Search for the cell housing the specified text and yield its [x, y] center coordinate. 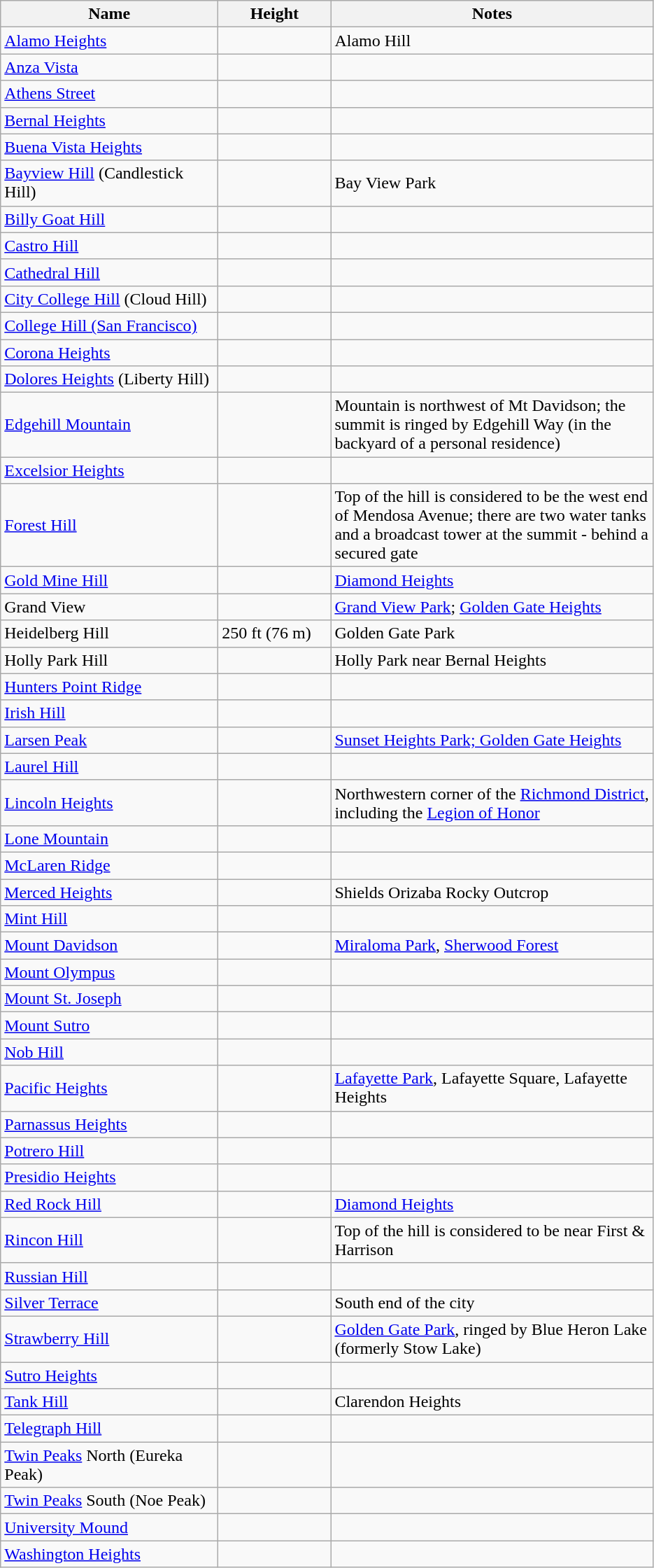
Potrero Hill [109, 1151]
Mount St. Joseph [109, 999]
Rincon Hill [109, 1240]
Bernal Heights [109, 120]
University Mound [109, 1527]
Castro Hill [109, 246]
Golden Gate Park [492, 633]
Holly Park near Bernal Heights [492, 660]
Athens Street [109, 94]
Parnassus Heights [109, 1124]
Dolores Heights (Liberty Hill) [109, 379]
Strawberry Hill [109, 1338]
Golden Gate Park, ringed by Blue Heron Lake (formerly Stow Lake) [492, 1338]
Grand View Park; Golden Gate Heights [492, 607]
Anza Vista [109, 67]
Washington Heights [109, 1554]
Height [274, 14]
Bayview Hill (Candlestick Hill) [109, 183]
Cathedral Hill [109, 272]
Irish Hill [109, 713]
Bay View Park [492, 183]
Sutro Heights [109, 1375]
Holly Park Hill [109, 660]
Clarendon Heights [492, 1402]
Mount Olympus [109, 972]
Excelsior Heights [109, 470]
Red Rock Hill [109, 1204]
Alamo Heights [109, 41]
Twin Peaks South (Noe Peak) [109, 1501]
Lincoln Heights [109, 802]
Shields Orizaba Rocky Outcrop [492, 892]
Merced Heights [109, 892]
Grand View [109, 607]
250 ft (76 m) [274, 633]
Larsen Peak [109, 740]
Telegraph Hill [109, 1429]
Heidelberg Hill [109, 633]
Nob Hill [109, 1052]
Presidio Heights [109, 1177]
Lafayette Park, Lafayette Square, Lafayette Heights [492, 1088]
Miraloma Park, Sherwood Forest [492, 946]
College Hill (San Francisco) [109, 325]
Lone Mountain [109, 839]
Gold Mine Hill [109, 580]
Forest Hill [109, 525]
Billy Goat Hill [109, 219]
McLaren Ridge [109, 865]
Top of the hill is considered to be near First & Harrison [492, 1240]
Northwestern corner of the Richmond District, including the Legion of Honor [492, 802]
Mount Sutro [109, 1025]
Tank Hill [109, 1402]
Name [109, 14]
Pacific Heights [109, 1088]
Twin Peaks North (Eureka Peak) [109, 1464]
Notes [492, 14]
South end of the city [492, 1303]
City College Hill (Cloud Hill) [109, 299]
Mountain is northwest of Mt Davidson; the summit is ringed by Edgehill Way (in the backyard of a personal residence) [492, 425]
Edgehill Mountain [109, 425]
Silver Terrace [109, 1303]
Corona Heights [109, 352]
Mint Hill [109, 919]
Buena Vista Heights [109, 147]
Sunset Heights Park; Golden Gate Heights [492, 740]
Alamo Hill [492, 41]
Laurel Hill [109, 766]
Mount Davidson [109, 946]
Russian Hill [109, 1276]
Hunters Point Ridge [109, 687]
